Detect which cell encompasses the target text, then output its [X, Y] center coordinate. 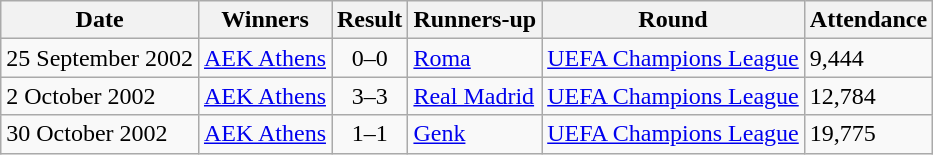
Genk [475, 134]
19,775 [868, 134]
1–1 [370, 134]
0–0 [370, 58]
Roma [475, 58]
Result [370, 20]
2 October 2002 [100, 96]
Runners-up [475, 20]
Round [674, 20]
3–3 [370, 96]
Attendance [868, 20]
Date [100, 20]
Winners [264, 20]
9,444 [868, 58]
30 October 2002 [100, 134]
12,784 [868, 96]
Real Madrid [475, 96]
25 September 2002 [100, 58]
